From the cell containing the given text, extract its center point as (X, Y) coordinate. 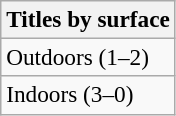
Outdoors (1–2) (88, 57)
Titles by surface (88, 19)
Indoors (3–0) (88, 95)
